Extract the (X, Y) coordinate from the center of the cell holding the provided text.  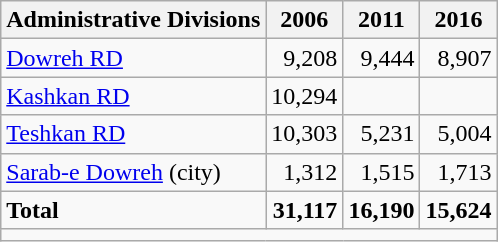
9,208 (304, 58)
2006 (304, 20)
8,907 (458, 58)
Total (134, 210)
5,231 (382, 134)
9,444 (382, 58)
1,312 (304, 172)
5,004 (458, 134)
31,117 (304, 210)
1,713 (458, 172)
2011 (382, 20)
10,303 (304, 134)
Teshkan RD (134, 134)
10,294 (304, 96)
15,624 (458, 210)
16,190 (382, 210)
Dowreh RD (134, 58)
Kashkan RD (134, 96)
Administrative Divisions (134, 20)
1,515 (382, 172)
Sarab-e Dowreh (city) (134, 172)
2016 (458, 20)
